Identify which cell holds the provided text, then report its [X, Y] central coordinate. 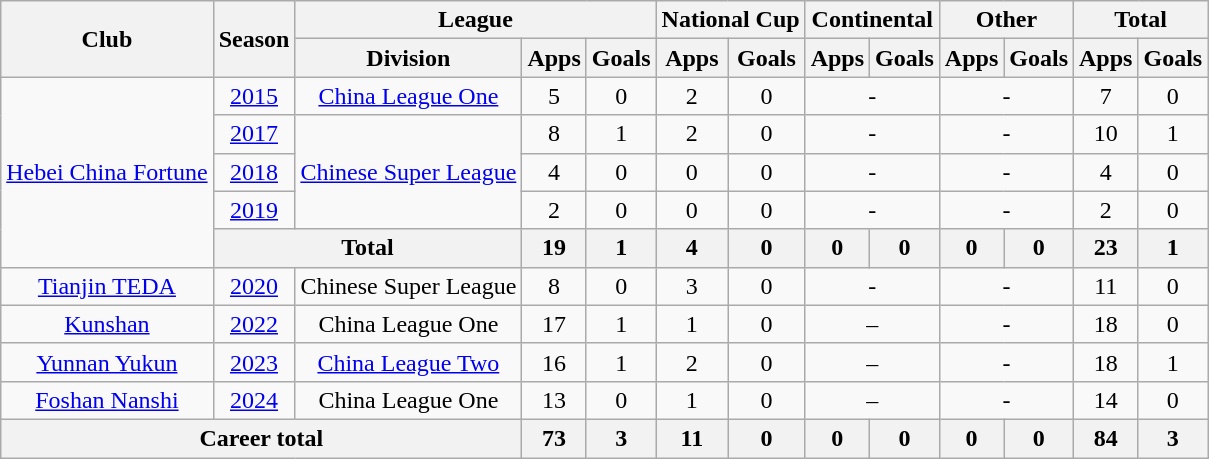
2022 [254, 324]
17 [554, 324]
19 [554, 248]
2015 [254, 96]
National Cup [730, 20]
Division [408, 58]
Club [107, 39]
Foshan Nanshi [107, 400]
League [476, 20]
Kunshan [107, 324]
China League Two [408, 362]
2019 [254, 210]
2020 [254, 286]
Yunnan Yukun [107, 362]
Season [254, 39]
Tianjin TEDA [107, 286]
2018 [254, 172]
14 [1106, 400]
16 [554, 362]
13 [554, 400]
2017 [254, 134]
73 [554, 438]
84 [1106, 438]
2024 [254, 400]
23 [1106, 248]
2023 [254, 362]
7 [1106, 96]
10 [1106, 134]
Continental [872, 20]
Hebei China Fortune [107, 172]
Other [1006, 20]
Career total [262, 438]
5 [554, 96]
